Detect which cell encompasses the target text, then output its [X, Y] center coordinate. 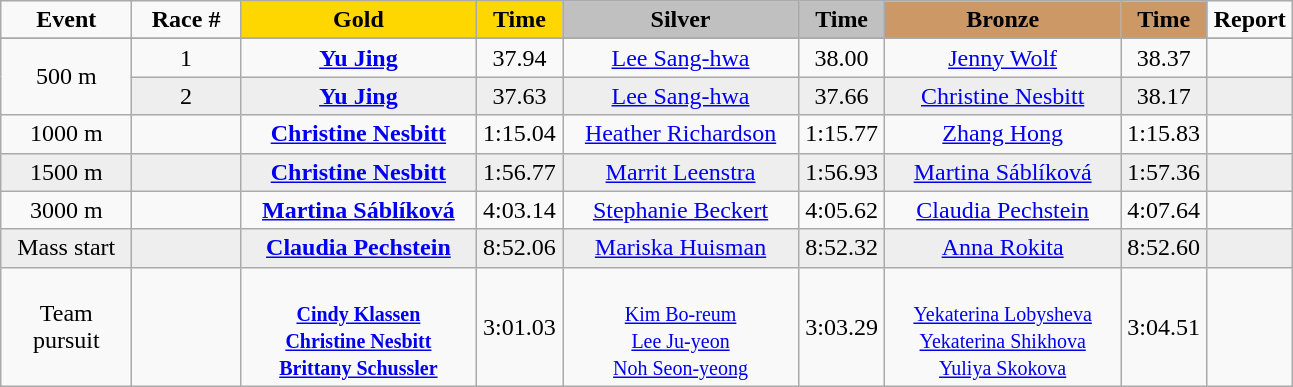
1:15.83 [1164, 134]
Heather Richardson [680, 134]
3:03.29 [842, 326]
1500 m [66, 172]
Kim Bo-reumLee Ju-yeonNoh Seon-yeong [680, 326]
1:15.77 [842, 134]
Cindy KlassenChristine NesbittBrittany Schussler [358, 326]
Silver [680, 20]
3:04.51 [1164, 326]
3000 m [66, 210]
1:15.04 [519, 134]
38.17 [1164, 96]
4:03.14 [519, 210]
Report [1250, 20]
8:52.60 [1164, 248]
38.00 [842, 58]
37.63 [519, 96]
Stephanie Beckert [680, 210]
Jenny Wolf [1003, 58]
3:01.03 [519, 326]
37.94 [519, 58]
1:56.93 [842, 172]
1 [186, 58]
500 m [66, 77]
1:57.36 [1164, 172]
Anna Rokita [1003, 248]
37.66 [842, 96]
Mariska Huisman [680, 248]
Bronze [1003, 20]
Mass start [66, 248]
38.37 [1164, 58]
Race # [186, 20]
4:07.64 [1164, 210]
Gold [358, 20]
1000 m [66, 134]
Yekaterina LobyshevaYekaterina ShikhovaYuliya Skokova [1003, 326]
8:52.32 [842, 248]
Marrit Leenstra [680, 172]
Event [66, 20]
1:56.77 [519, 172]
2 [186, 96]
4:05.62 [842, 210]
8:52.06 [519, 248]
Team pursuit [66, 326]
Zhang Hong [1003, 134]
